For the text-containing cell, return its midpoint in [x, y] coordinate format. 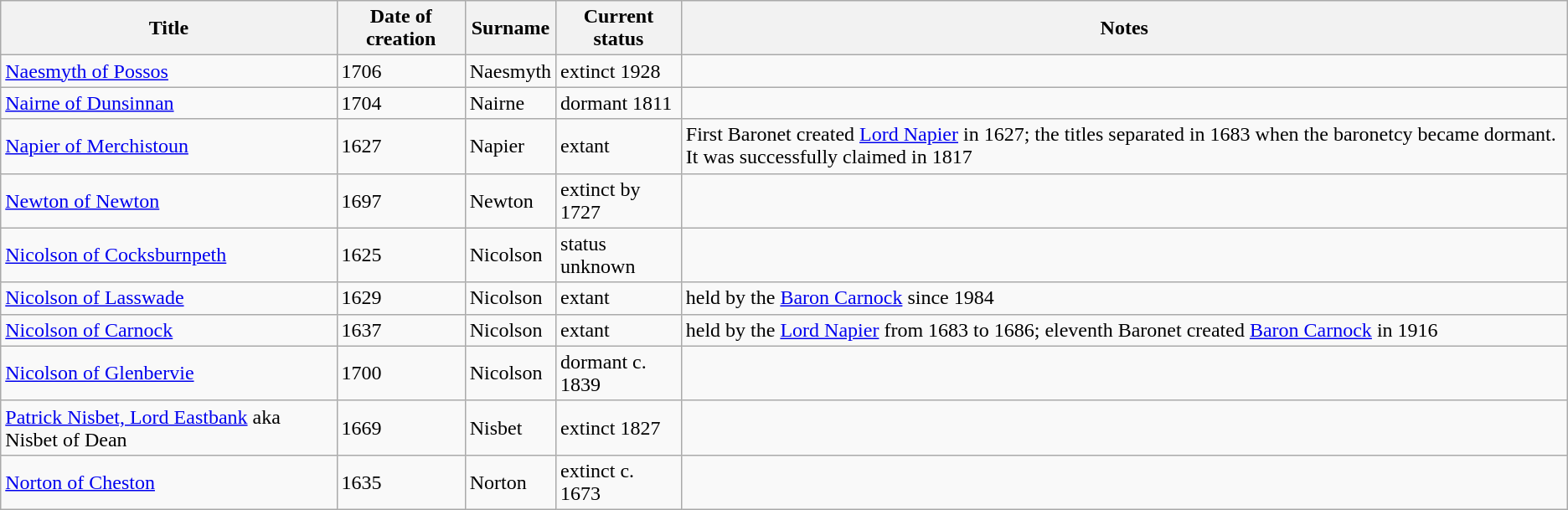
extinct c. 1673 [619, 482]
Naesmyth [510, 71]
Napier of Merchistoun [169, 146]
Norton [510, 482]
extinct by 1727 [619, 201]
Nicolson of Carnock [169, 330]
Title [169, 28]
1706 [400, 71]
dormant 1811 [619, 103]
Newton [510, 201]
dormant c. 1839 [619, 373]
Napier [510, 146]
First Baronet created Lord Napier in 1627; the titles separated in 1683 when the baronetcy became dormant. It was successfully claimed in 1817 [1124, 146]
1627 [400, 146]
Current status [619, 28]
Norton of Cheston [169, 482]
1697 [400, 201]
Nisbet [510, 427]
Nicolson of Cocksburnpeth [169, 255]
1625 [400, 255]
Surname [510, 28]
Nairne of Dunsinnan [169, 103]
status unknown [619, 255]
1669 [400, 427]
Notes [1124, 28]
extinct 1928 [619, 71]
1635 [400, 482]
Nicolson of Glenbervie [169, 373]
extinct 1827 [619, 427]
1700 [400, 373]
held by the Lord Napier from 1683 to 1686; eleventh Baronet created Baron Carnock in 1916 [1124, 330]
1637 [400, 330]
1704 [400, 103]
Patrick Nisbet, Lord Eastbank aka Nisbet of Dean [169, 427]
Newton of Newton [169, 201]
1629 [400, 298]
Date of creation [400, 28]
Nicolson of Lasswade [169, 298]
Naesmyth of Possos [169, 71]
Nairne [510, 103]
held by the Baron Carnock since 1984 [1124, 298]
